From the cell containing the given text, extract its center point as [X, Y] coordinate. 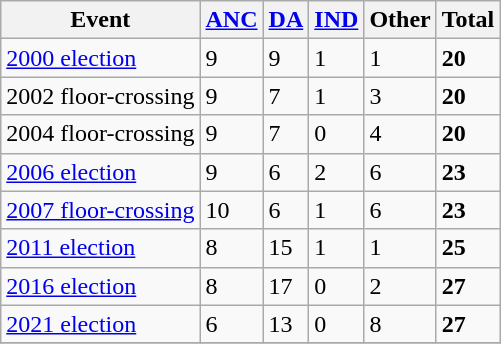
2007 floor-crossing [100, 210]
4 [400, 134]
ANC [232, 20]
DA [286, 20]
13 [286, 324]
Event [100, 20]
10 [232, 210]
2006 election [100, 172]
3 [400, 96]
2000 election [100, 58]
2021 election [100, 324]
2011 election [100, 248]
IND [336, 20]
2016 election [100, 286]
Other [400, 20]
2004 floor-crossing [100, 134]
Total [468, 20]
25 [468, 248]
15 [286, 248]
17 [286, 286]
2002 floor-crossing [100, 96]
